Return the [x, y] coordinate for the center point of the cell that contains the specified text.  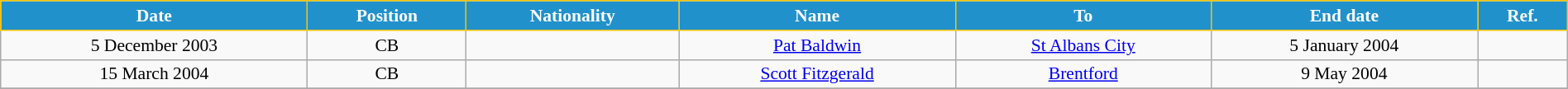
15 March 2004 [154, 74]
To [1083, 16]
5 January 2004 [1344, 45]
Scott Fitzgerald [817, 74]
Brentford [1083, 74]
End date [1344, 16]
Nationality [572, 16]
Date [154, 16]
Ref. [1522, 16]
Pat Baldwin [817, 45]
St Albans City [1083, 45]
Position [387, 16]
Name [817, 16]
5 December 2003 [154, 45]
9 May 2004 [1344, 74]
